Detect which cell encompasses the target text, then output its [x, y] center coordinate. 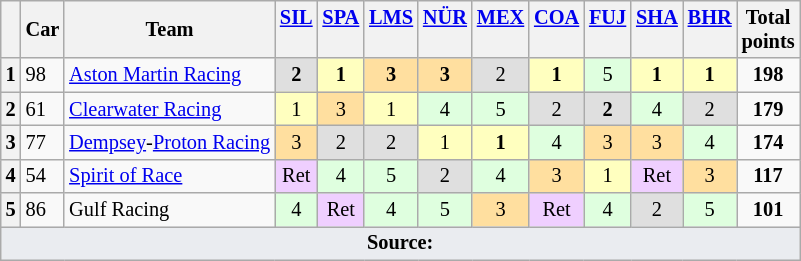
117 [768, 176]
174 [768, 142]
FUJ [608, 29]
Gulf Racing [170, 210]
Totalpoints [768, 29]
Clearwater Racing [170, 109]
198 [768, 75]
98 [43, 75]
101 [768, 210]
SIL [296, 29]
86 [43, 210]
61 [43, 109]
COA [556, 29]
77 [43, 142]
Team [170, 29]
SHA [657, 29]
Spirit of Race [170, 176]
MEX [500, 29]
BHR [710, 29]
54 [43, 176]
Dempsey-Proton Racing [170, 142]
LMS [391, 29]
Aston Martin Racing [170, 75]
SPA [342, 29]
179 [768, 109]
Car [43, 29]
NÜR [445, 29]
Source: [400, 243]
